Capture the cell that displays the provided text and extract its (X, Y) central coordinate. 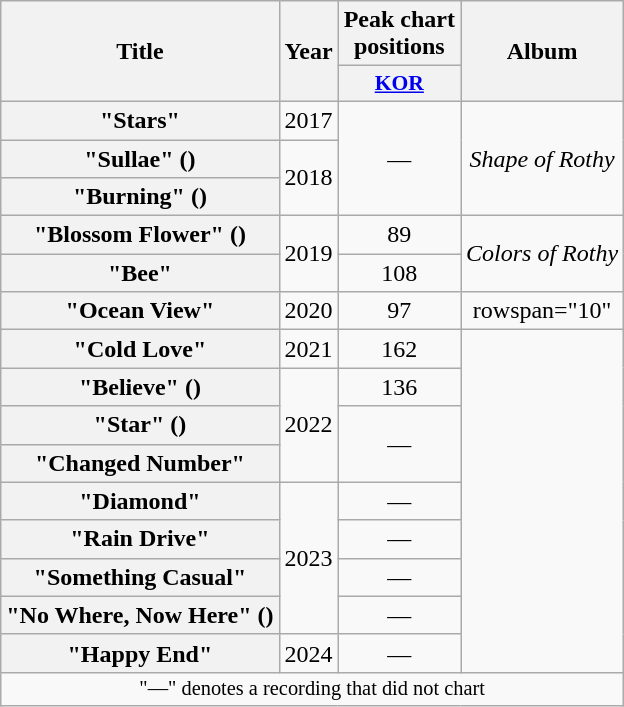
"Sullae" () (140, 159)
"—" denotes a recording that did not chart (312, 689)
"Burning" () (140, 197)
"Bee" (140, 273)
"Something Casual" (140, 577)
Shape of Rothy (542, 158)
KOR (399, 84)
"Believe" () (140, 387)
136 (399, 387)
2021 (308, 349)
"Blossom Flower" () (140, 235)
Title (140, 52)
2017 (308, 120)
"Changed Number" (140, 463)
"Diamond" (140, 501)
2024 (308, 653)
2020 (308, 311)
"Star" () (140, 425)
rowspan="10" (542, 311)
2019 (308, 254)
108 (399, 273)
Peak chartpositions (399, 34)
2018 (308, 178)
Album (542, 52)
97 (399, 311)
162 (399, 349)
"Stars" (140, 120)
"Cold Love" (140, 349)
Year (308, 52)
"Happy End" (140, 653)
Colors of Rothy (542, 254)
"Ocean View" (140, 311)
2022 (308, 425)
"Rain Drive" (140, 539)
"No Where, Now Here" () (140, 615)
2023 (308, 558)
89 (399, 235)
